Locate the cell with the specified text and output its [x, y] center coordinate. 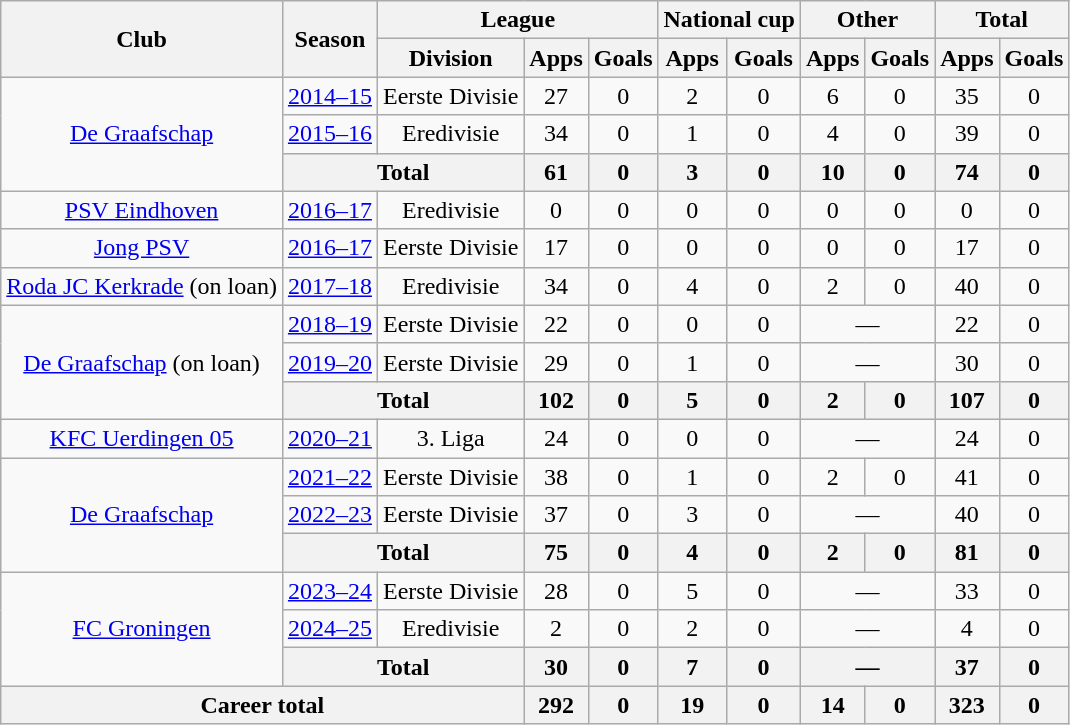
107 [967, 400]
102 [556, 400]
Division [450, 58]
2020–21 [330, 438]
61 [556, 172]
Roda JC Kerkrade (on loan) [142, 286]
2023–24 [330, 591]
10 [832, 172]
7 [692, 667]
6 [832, 96]
2022–23 [330, 515]
292 [556, 705]
19 [692, 705]
2018–19 [330, 324]
KFC Uerdingen 05 [142, 438]
2017–18 [330, 286]
81 [967, 553]
2014–15 [330, 96]
75 [556, 553]
33 [967, 591]
Club [142, 39]
Jong PSV [142, 248]
League [518, 20]
2015–16 [330, 134]
14 [832, 705]
323 [967, 705]
National cup [729, 20]
27 [556, 96]
Other [867, 20]
39 [967, 134]
2021–22 [330, 477]
28 [556, 591]
41 [967, 477]
Season [330, 39]
29 [556, 362]
74 [967, 172]
2024–25 [330, 629]
2019–20 [330, 362]
Career total [262, 705]
3. Liga [450, 438]
35 [967, 96]
De Graafschap (on loan) [142, 362]
FC Groningen [142, 629]
PSV Eindhoven [142, 210]
38 [556, 477]
